Find where the given text appears and provide that cell's center as (X, Y) coordinate. 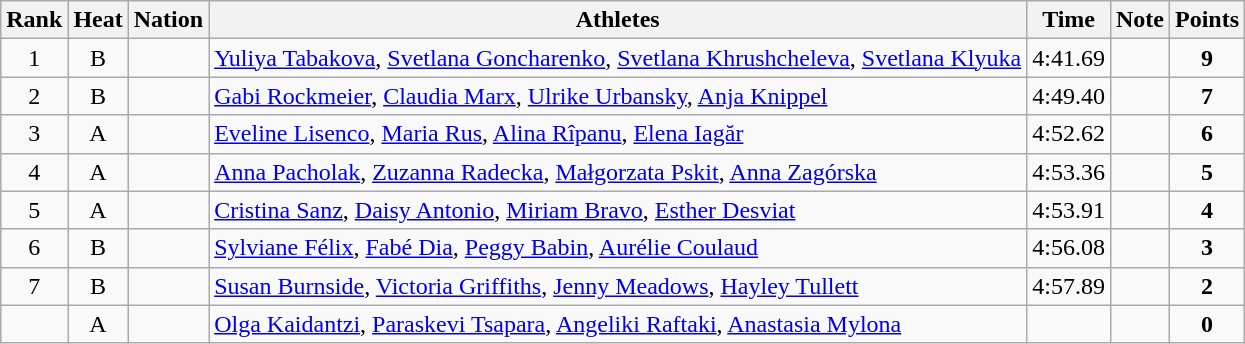
4:53.91 (1069, 210)
1 (34, 58)
Cristina Sanz, Daisy Antonio, Miriam Bravo, Esther Desviat (618, 210)
4:57.89 (1069, 286)
Athletes (618, 20)
4:52.62 (1069, 134)
Olga Kaidantzi, Paraskevi Tsapara, Angeliki Raftaki, Anastasia Mylona (618, 324)
Yuliya Tabakova, Svetlana Goncharenko, Svetlana Khrushcheleva, Svetlana Klyuka (618, 58)
Anna Pacholak, Zuzanna Radecka, Małgorzata Pskit, Anna Zagórska (618, 172)
Heat (98, 20)
9 (1206, 58)
Time (1069, 20)
4:41.69 (1069, 58)
4:49.40 (1069, 96)
Note (1140, 20)
4:56.08 (1069, 248)
Points (1206, 20)
Gabi Rockmeier, Claudia Marx, Ulrike Urbansky, Anja Knippel (618, 96)
Nation (168, 20)
Sylviane Félix, Fabé Dia, Peggy Babin, Aurélie Coulaud (618, 248)
Rank (34, 20)
Eveline Lisenco, Maria Rus, Alina Rîpanu, Elena Iagăr (618, 134)
4:53.36 (1069, 172)
Susan Burnside, Victoria Griffiths, Jenny Meadows, Hayley Tullett (618, 286)
0 (1206, 324)
